Capture the cell that displays the provided text and extract its (x, y) central coordinate. 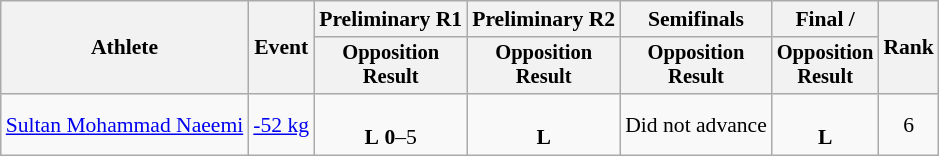
Athlete (125, 48)
Semifinals (696, 19)
Did not advance (696, 124)
Rank (908, 48)
Preliminary R1 (390, 19)
Sultan Mohammad Naeemi (125, 124)
Preliminary R2 (544, 19)
-52 kg (281, 124)
Event (281, 48)
6 (908, 124)
L 0–5 (390, 124)
Final / (826, 19)
